Search for the cell housing the specified text and yield its (x, y) center coordinate. 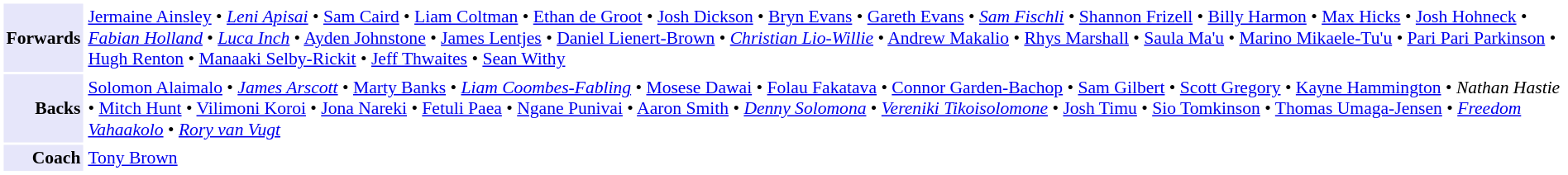
Tony Brown (825, 158)
Backs (43, 108)
Forwards (43, 37)
Coach (43, 158)
